Locate the cell with the specified text and output its (x, y) center coordinate. 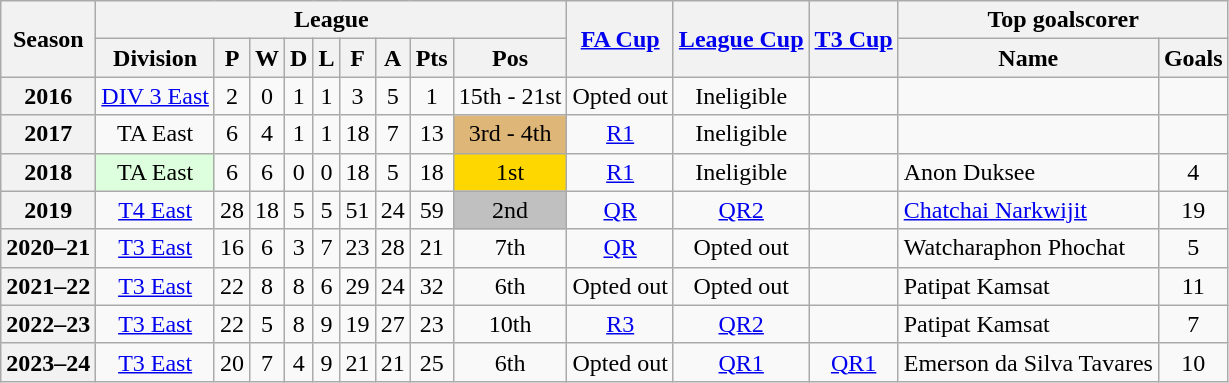
27 (392, 324)
7th (510, 248)
2023–24 (48, 362)
32 (432, 286)
10th (510, 324)
League (332, 20)
Goals (1193, 58)
L (326, 58)
2nd (510, 210)
2021–22 (48, 286)
2018 (48, 172)
13 (432, 134)
T4 East (156, 210)
Pos (510, 58)
11 (1193, 286)
Emerson da Silva Tavares (1028, 362)
DIV 3 East (156, 96)
Chatchai Narkwijit (1028, 210)
Season (48, 39)
2017 (48, 134)
2019 (48, 210)
Division (156, 58)
2016 (48, 96)
59 (432, 210)
FA Cup (620, 39)
F (358, 58)
Anon Duksee (1028, 172)
P (232, 58)
Top goalscorer (1063, 20)
3rd - 4th (510, 134)
51 (358, 210)
R3 (620, 324)
League Cup (741, 39)
A (392, 58)
2022–23 (48, 324)
16 (232, 248)
29 (358, 286)
25 (432, 362)
20 (232, 362)
Watcharaphon Phochat (1028, 248)
D (299, 58)
W (266, 58)
Name (1028, 58)
2 (232, 96)
T3 Cup (854, 39)
1st (510, 172)
15th - 21st (510, 96)
10 (1193, 362)
Pts (432, 58)
2020–21 (48, 248)
